Pinpoint the cell where the given text exists, returning its [X, Y] midpoint coordinate. 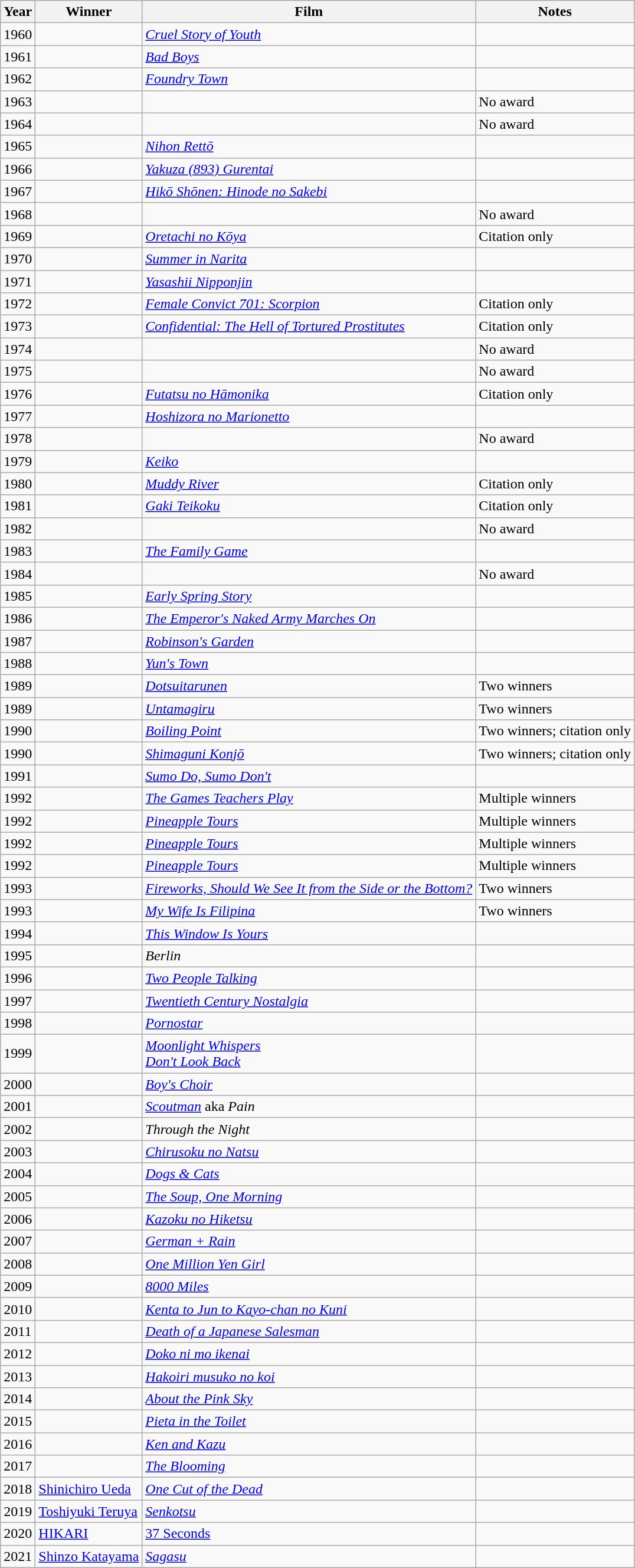
2010 [18, 1309]
1975 [18, 371]
2016 [18, 1444]
2015 [18, 1422]
Twentieth Century Nostalgia [309, 1001]
Fireworks, Should We See It from the Side or the Bottom? [309, 888]
Boiling Point [309, 731]
Kenta to Jun to Kayo-chan no Kuni [309, 1309]
Hoshizora no Marionetto [309, 416]
2001 [18, 1107]
1962 [18, 79]
Scoutman aka Pain [309, 1107]
Summer in Narita [309, 259]
Cruel Story of Youth [309, 34]
1965 [18, 146]
2011 [18, 1331]
1987 [18, 641]
Ken and Kazu [309, 1444]
1994 [18, 933]
1985 [18, 596]
2021 [18, 1556]
2013 [18, 1377]
Toshiyuki Teruya [89, 1511]
1963 [18, 102]
Yakuza (893) Gurentai [309, 169]
Notes [555, 12]
1979 [18, 461]
Yun's Town [309, 664]
2002 [18, 1129]
Boy's Choir [309, 1084]
1983 [18, 551]
Chirusoku no Natsu [309, 1152]
Dogs & Cats [309, 1174]
Year [18, 12]
1976 [18, 394]
1981 [18, 506]
1984 [18, 573]
1960 [18, 34]
Sumo Do, Sumo Don't [309, 776]
1972 [18, 304]
Two People Talking [309, 978]
Bad Boys [309, 57]
1991 [18, 776]
1967 [18, 191]
About the Pink Sky [309, 1399]
1974 [18, 349]
Doko ni mo ikenai [309, 1354]
Sagasu [309, 1556]
Female Convict 701: Scorpion [309, 304]
Futatsu no Hāmonika [309, 394]
The Emperor's Naked Army Marches On [309, 618]
1978 [18, 439]
Nihon Rettō [309, 146]
Yasashii Nipponjin [309, 282]
1995 [18, 956]
2014 [18, 1399]
One Million Yen Girl [309, 1264]
2009 [18, 1286]
2000 [18, 1084]
Senkotsu [309, 1511]
2018 [18, 1489]
German + Rain [309, 1241]
2006 [18, 1219]
Berlin [309, 956]
Pieta in the Toilet [309, 1422]
Shinzo Katayama [89, 1556]
2008 [18, 1264]
2007 [18, 1241]
1980 [18, 484]
2020 [18, 1534]
1961 [18, 57]
Film [309, 12]
Confidential: The Hell of Tortured Prostitutes [309, 327]
Winner [89, 12]
1968 [18, 214]
37 Seconds [309, 1534]
2012 [18, 1354]
Shimaguni Konjō [309, 754]
Oretachi no Kōya [309, 236]
The Soup, One Morning [309, 1197]
1997 [18, 1001]
Early Spring Story [309, 596]
2004 [18, 1174]
Keiko [309, 461]
8000 Miles [309, 1286]
1970 [18, 259]
One Cut of the Dead [309, 1489]
2017 [18, 1466]
Untamagiru [309, 709]
Through the Night [309, 1129]
1964 [18, 124]
Robinson's Garden [309, 641]
2005 [18, 1197]
1999 [18, 1054]
1998 [18, 1023]
1982 [18, 529]
Muddy River [309, 484]
Hikō Shōnen: Hinode no Sakebi [309, 191]
1971 [18, 282]
Gaki Teikoku [309, 506]
The Games Teachers Play [309, 798]
The Family Game [309, 551]
This Window Is Yours [309, 933]
1988 [18, 664]
2019 [18, 1511]
1977 [18, 416]
1966 [18, 169]
HIKARI [89, 1534]
1969 [18, 236]
Death of a Japanese Salesman [309, 1331]
Pornostar [309, 1023]
Moonlight WhispersDon't Look Back [309, 1054]
1996 [18, 978]
Foundry Town [309, 79]
2003 [18, 1152]
Dotsuitarunen [309, 686]
My Wife Is Filipina [309, 911]
1986 [18, 618]
1973 [18, 327]
Kazoku no Hiketsu [309, 1219]
Shinichiro Ueda [89, 1489]
The Blooming [309, 1466]
Hakoiri musuko no koi [309, 1377]
